Scan for the cell matching the given text and deliver its [x, y] coordinate at center. 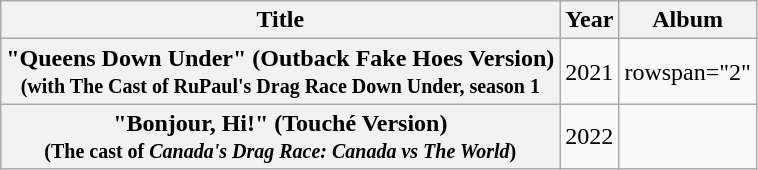
Title [280, 20]
2022 [590, 136]
Year [590, 20]
rowspan="2" [688, 72]
"Queens Down Under" (Outback Fake Hoes Version) (with The Cast of RuPaul's Drag Race Down Under, season 1 [280, 72]
2021 [590, 72]
"Bonjour, Hi!" (Touché Version) (The cast of Canada's Drag Race: Canada vs The World) [280, 136]
Album [688, 20]
